Return the (X, Y) coordinate for the center point of the cell that contains the specified text.  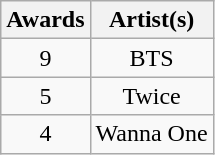
Artist(s) (152, 20)
9 (46, 58)
Wanna One (152, 134)
5 (46, 96)
4 (46, 134)
Awards (46, 20)
BTS (152, 58)
Twice (152, 96)
